For the text-containing cell, return its midpoint in (x, y) coordinate format. 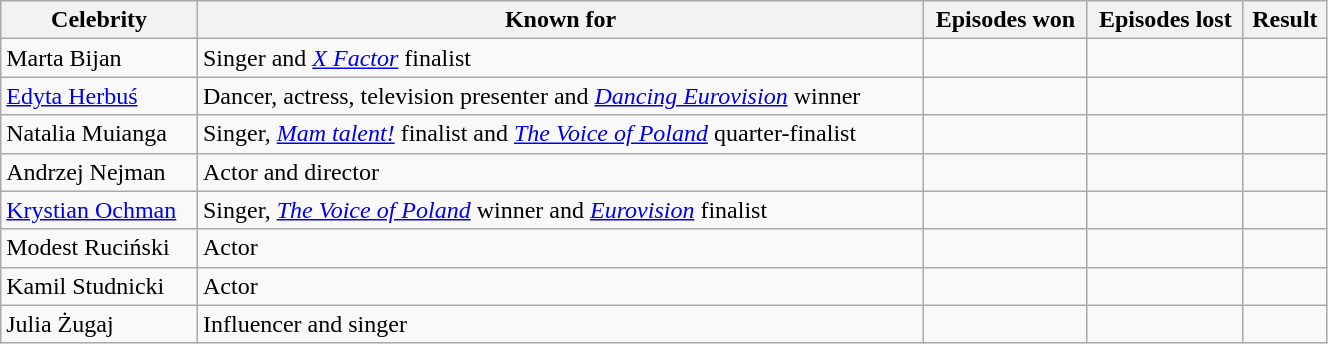
Episodes lost (1165, 20)
Result (1284, 20)
Natalia Muianga (100, 134)
Krystian Ochman (100, 210)
Episodes won (1006, 20)
Andrzej Nejman (100, 172)
Modest Ruciński (100, 248)
Known for (560, 20)
Edyta Herbuś (100, 96)
Kamil Studnicki (100, 286)
Singer and X Factor finalist (560, 58)
Influencer and singer (560, 324)
Dancer, actress, television presenter and Dancing Eurovision winner (560, 96)
Celebrity (100, 20)
Julia Żugaj (100, 324)
Singer, Mam talent! finalist and The Voice of Poland quarter-finalist (560, 134)
Actor and director (560, 172)
Marta Bijan (100, 58)
Singer, The Voice of Poland winner and Eurovision finalist (560, 210)
